Extract the [x, y] coordinate from the center of the cell holding the provided text.  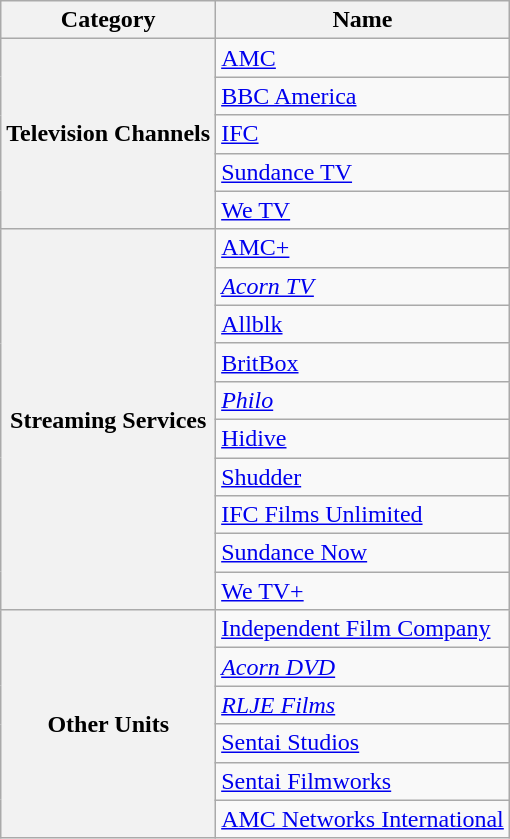
AMC [363, 58]
Category [108, 20]
Acorn TV [363, 286]
Hidive [363, 438]
IFC Films Unlimited [363, 515]
AMC Networks International [363, 819]
We TV+ [363, 591]
Independent Film Company [363, 629]
BritBox [363, 362]
Sundance Now [363, 553]
Name [363, 20]
RLJE Films [363, 705]
Philo [363, 400]
Sentai Filmworks [363, 781]
Acorn DVD [363, 667]
Television Channels [108, 134]
Sundance TV [363, 172]
BBC America [363, 96]
IFC [363, 134]
Shudder [363, 477]
Streaming Services [108, 420]
AMC+ [363, 248]
We TV [363, 210]
Other Units [108, 724]
Sentai Studios [363, 743]
Allblk [363, 324]
